Determine the (x, y) coordinate at the center of the cell enclosing the given text.  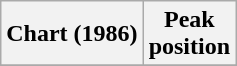
Chart (1986) (72, 34)
Peakposition (189, 34)
